From the cell containing the given text, extract its center point as (x, y) coordinate. 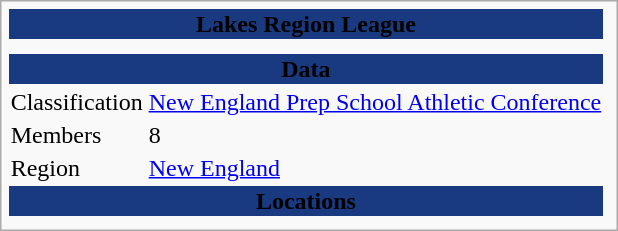
Locations (306, 201)
New England Prep School Athletic Conference (375, 102)
8 (375, 135)
Data (306, 69)
Classification (76, 102)
Members (76, 135)
New England (375, 168)
Region (76, 168)
Lakes Region League (306, 24)
